Search for the cell housing the specified text and yield its [x, y] center coordinate. 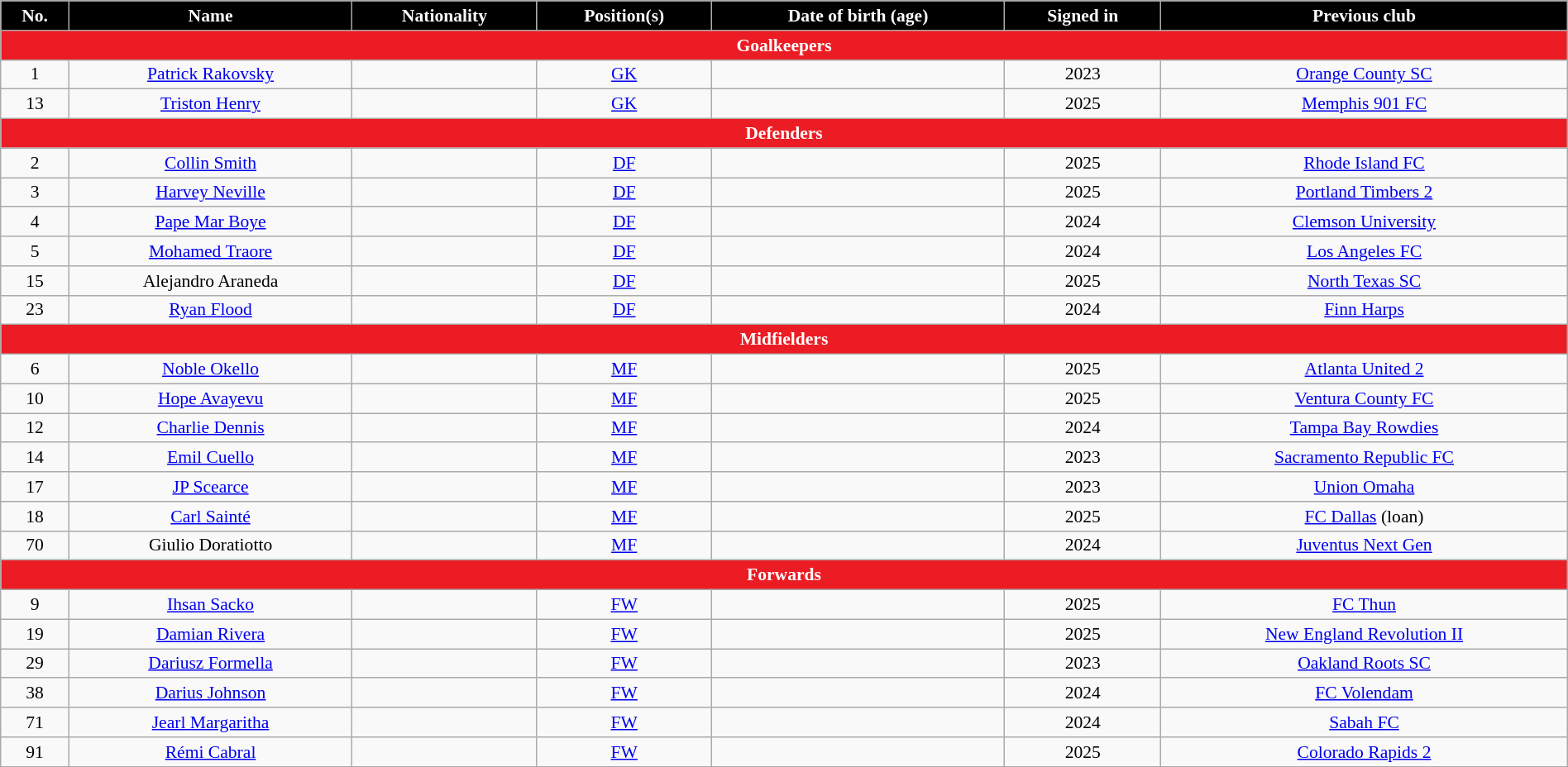
Emil Cuello [210, 458]
Alejandro Araneda [210, 281]
Jearl Margaritha [210, 722]
Memphis 901 FC [1365, 104]
Position(s) [624, 16]
19 [35, 634]
Atlanta United 2 [1365, 369]
Name [210, 16]
Ryan Flood [210, 310]
10 [35, 398]
29 [35, 664]
Sacramento Republic FC [1365, 458]
2 [35, 163]
70 [35, 545]
23 [35, 310]
Ihsan Sacko [210, 605]
Ventura County FC [1365, 398]
Tampa Bay Rowdies [1365, 428]
Midfielders [784, 340]
Damian Rivera [210, 634]
New England Revolution II [1365, 634]
Date of birth (age) [858, 16]
Signed in [1083, 16]
5 [35, 251]
Finn Harps [1365, 310]
Harvey Neville [210, 193]
No. [35, 16]
Previous club [1365, 16]
15 [35, 281]
Rhode Island FC [1365, 163]
Noble Okello [210, 369]
71 [35, 722]
6 [35, 369]
3 [35, 193]
Dariusz Formella [210, 664]
91 [35, 752]
Colorado Rapids 2 [1365, 752]
Clemson University [1365, 222]
Portland Timbers 2 [1365, 193]
Charlie Dennis [210, 428]
Los Angeles FC [1365, 251]
Collin Smith [210, 163]
Patrick Rakovsky [210, 74]
FC Volendam [1365, 693]
17 [35, 487]
4 [35, 222]
Rémi Cabral [210, 752]
Juventus Next Gen [1365, 545]
Oakland Roots SC [1365, 664]
Goalkeepers [784, 45]
Triston Henry [210, 104]
12 [35, 428]
Carl Sainté [210, 517]
1 [35, 74]
Defenders [784, 134]
North Texas SC [1365, 281]
Nationality [445, 16]
Hope Avayevu [210, 398]
Union Omaha [1365, 487]
FC Thun [1365, 605]
9 [35, 605]
14 [35, 458]
18 [35, 517]
13 [35, 104]
Darius Johnson [210, 693]
Mohamed Traore [210, 251]
JP Scearce [210, 487]
Giulio Doratiotto [210, 545]
FC Dallas (loan) [1365, 517]
Orange County SC [1365, 74]
Forwards [784, 575]
38 [35, 693]
Sabah FC [1365, 722]
Pape Mar Boye [210, 222]
